Output the (x, y) coordinate of the center of the cell containing the given text.  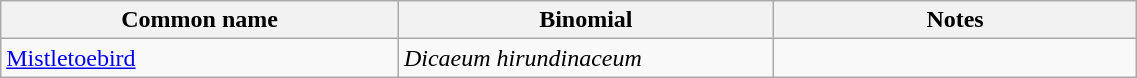
Binomial (586, 20)
Dicaeum hirundinaceum (586, 58)
Notes (955, 20)
Common name (200, 20)
Mistletoebird (200, 58)
